Extract the (x, y) coordinate from the center of the cell holding the provided text.  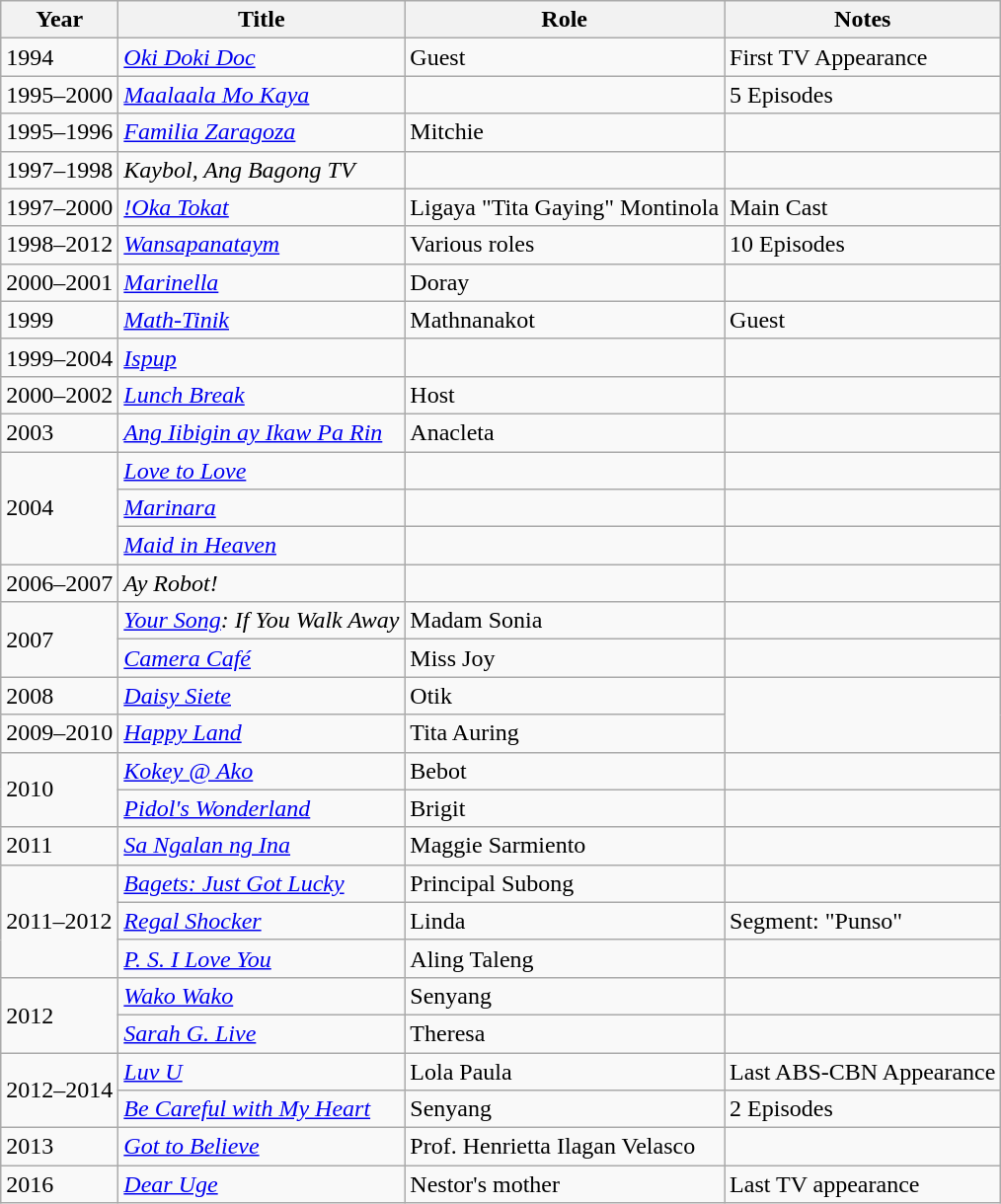
Happy Land (262, 733)
1997–1998 (59, 170)
First TV Appearance (863, 57)
2012 (59, 1015)
Year (59, 20)
P. S. I Love You (262, 958)
Maid in Heaven (262, 546)
2006–2007 (59, 583)
Ispup (262, 357)
Pidol's Wonderland (262, 808)
2011–2012 (59, 921)
2000–2001 (59, 282)
Last TV appearance (863, 1184)
Sarah G. Live (262, 1033)
Camera Café (262, 658)
2 Episodes (863, 1109)
!Oka Tokat (262, 207)
1994 (59, 57)
2004 (59, 508)
Daisy Siete (262, 696)
Doray (565, 282)
2016 (59, 1184)
Wansapanataym (262, 245)
Kokey @ Ako (262, 771)
Love to Love (262, 471)
Bebot (565, 771)
Anacleta (565, 432)
2013 (59, 1147)
Mitchie (565, 132)
Last ABS-CBN Appearance (863, 1071)
Bagets: Just Got Lucky (262, 883)
Aling Taleng (565, 958)
Regal Shocker (262, 921)
1995–1996 (59, 132)
Lunch Break (262, 395)
Ang Iibigin ay Ikaw Pa Rin (262, 432)
Linda (565, 921)
Host (565, 395)
Nestor's mother (565, 1184)
2010 (59, 790)
Luv U (262, 1071)
2011 (59, 846)
Madam Sonia (565, 621)
Otik (565, 696)
Be Careful with My Heart (262, 1109)
Kaybol, Ang Bagong TV (262, 170)
Wako Wako (262, 996)
Title (262, 20)
Ay Robot! (262, 583)
2008 (59, 696)
2003 (59, 432)
Brigit (565, 808)
Math-Tinik (262, 320)
Theresa (565, 1033)
5 Episodes (863, 95)
Marinella (262, 282)
Mathnanakot (565, 320)
Various roles (565, 245)
2007 (59, 640)
Role (565, 20)
Miss Joy (565, 658)
2000–2002 (59, 395)
Maggie Sarmiento (565, 846)
Notes (863, 20)
1995–2000 (59, 95)
Dear Uge (262, 1184)
1999 (59, 320)
Familia Zaragoza (262, 132)
Prof. Henrietta Ilagan Velasco (565, 1147)
Segment: "Punso" (863, 921)
Marinara (262, 508)
Got to Believe (262, 1147)
Oki Doki Doc (262, 57)
Main Cast (863, 207)
Tita Auring (565, 733)
2012–2014 (59, 1090)
10 Episodes (863, 245)
1999–2004 (59, 357)
Your Song: If You Walk Away (262, 621)
1997–2000 (59, 207)
2009–2010 (59, 733)
Sa Ngalan ng Ina (262, 846)
Principal Subong (565, 883)
Maalaala Mo Kaya (262, 95)
1998–2012 (59, 245)
Ligaya "Tita Gaying" Montinola (565, 207)
Lola Paula (565, 1071)
